Search for the cell housing the specified text and yield its [X, Y] center coordinate. 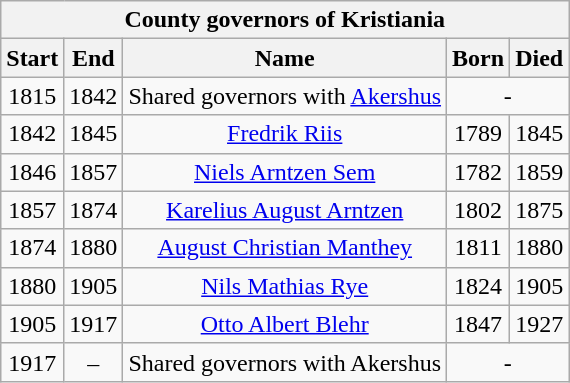
1789 [478, 134]
1815 [32, 96]
1846 [32, 172]
Start [32, 58]
Fredrik Riis [285, 134]
Karelius August Arntzen [285, 210]
1847 [478, 324]
1802 [478, 210]
Died [540, 58]
1824 [478, 286]
Nils Mathias Rye [285, 286]
Name [285, 58]
Born [478, 58]
End [94, 58]
1811 [478, 248]
Niels Arntzen Sem [285, 172]
1782 [478, 172]
– [94, 362]
County governors of Kristiania [285, 20]
Otto Albert Blehr [285, 324]
1859 [540, 172]
1875 [540, 210]
August Christian Manthey [285, 248]
1927 [540, 324]
